Output the [x, y] coordinate of the center of the cell containing the given text.  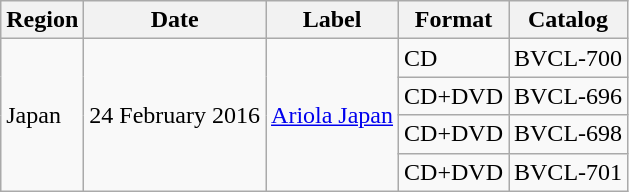
Ariola Japan [332, 115]
Format [454, 20]
BVCL-701 [568, 172]
CD [454, 58]
BVCL-698 [568, 134]
Region [42, 20]
24 February 2016 [175, 115]
Label [332, 20]
BVCL-696 [568, 96]
BVCL-700 [568, 58]
Catalog [568, 20]
Japan [42, 115]
Date [175, 20]
